From the cell containing the given text, extract its center point as (x, y) coordinate. 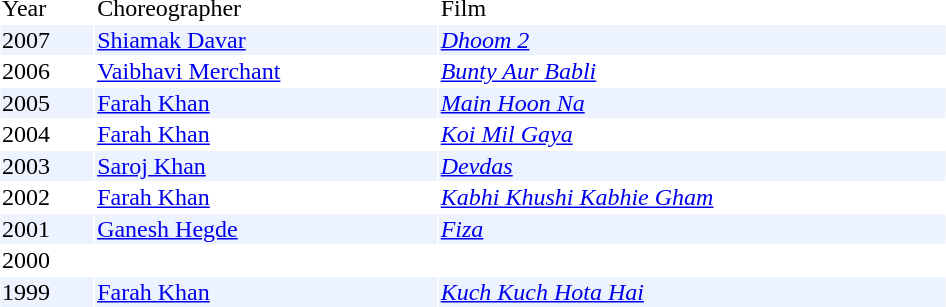
2006 (47, 71)
2003 (47, 166)
2005 (47, 103)
Devdas (692, 166)
2000 (47, 261)
2007 (47, 40)
Bunty Aur Babli (692, 71)
Shiamak Davar (267, 40)
2001 (47, 229)
Dhoom 2 (692, 40)
Kabhi Khushi Kabhie Gham (692, 197)
Vaibhavi Merchant (267, 71)
Koi Mil Gaya (692, 135)
1999 (47, 292)
Main Hoon Na (692, 103)
Kuch Kuch Hota Hai (692, 292)
Ganesh Hegde (267, 229)
2002 (47, 197)
Fiza (692, 229)
2004 (47, 135)
Saroj Khan (267, 166)
